Locate the cell with the specified text and output its (X, Y) center coordinate. 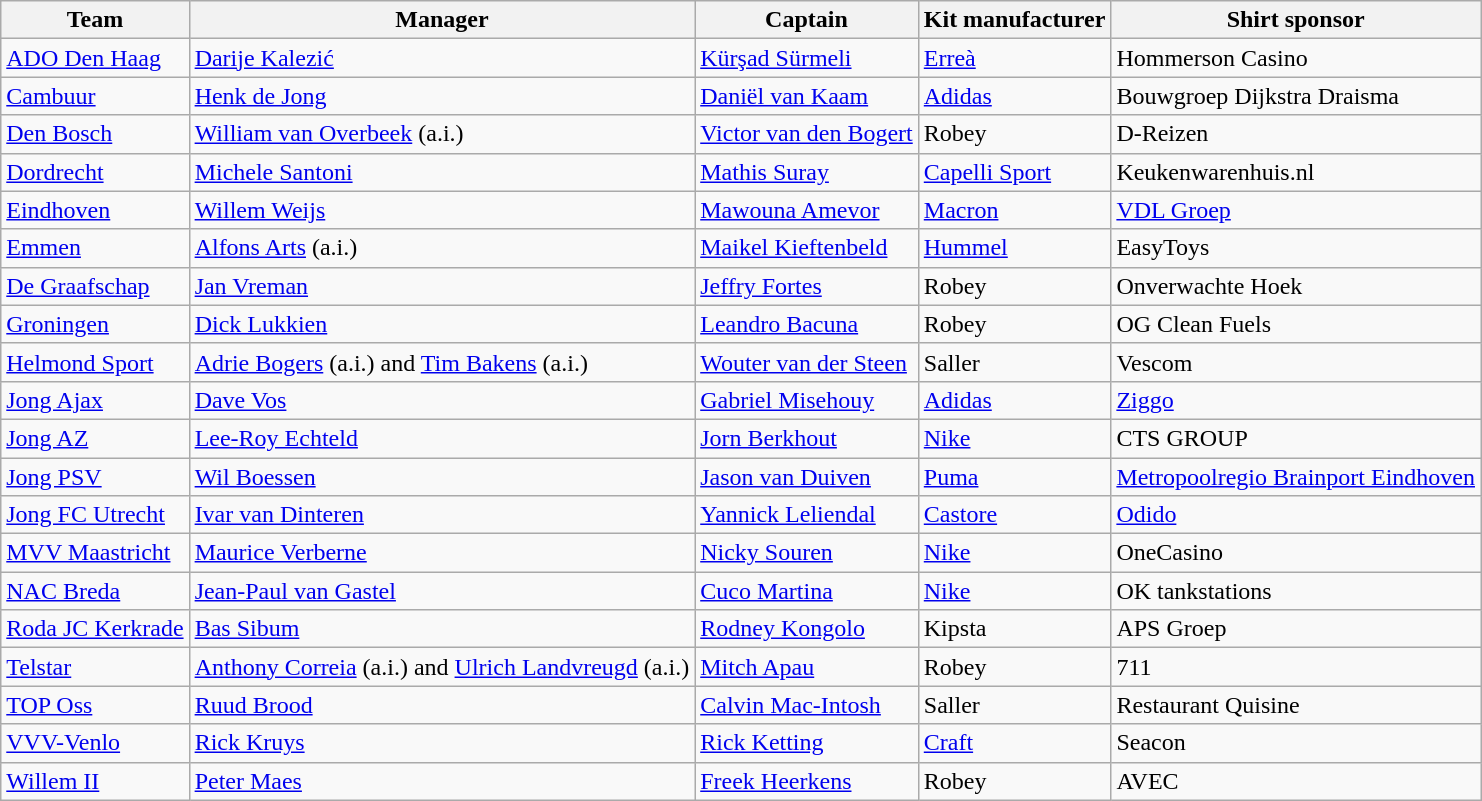
Odido (1296, 515)
Jong PSV (95, 477)
De Graafschap (95, 286)
William van Overbeek (a.i.) (442, 134)
Mawouna Amevor (807, 210)
Helmond Sport (95, 362)
Team (95, 20)
OK tankstations (1296, 591)
Mitch Apau (807, 667)
Jan Vreman (442, 286)
Manager (442, 20)
Jean-Paul van Gastel (442, 591)
Michele Santoni (442, 172)
Ziggo (1296, 400)
Hummel (1014, 248)
Jong FC Utrecht (95, 515)
Leandro Bacuna (807, 324)
Craft (1014, 743)
Cuco Martina (807, 591)
VDL Groep (1296, 210)
Anthony Correia (a.i.) and Ulrich Landvreugd (a.i.) (442, 667)
Lee-Roy Echteld (442, 438)
Wil Boessen (442, 477)
Eindhoven (95, 210)
Kürşad Sürmeli (807, 58)
Onverwachte Hoek (1296, 286)
Darije Kalezić (442, 58)
Dordrecht (95, 172)
Ivar van Dinteren (442, 515)
TOP Oss (95, 705)
Vescom (1296, 362)
Jorn Berkhout (807, 438)
Rodney Kongolo (807, 629)
Puma (1014, 477)
Seacon (1296, 743)
Maikel Kieftenbeld (807, 248)
AVEC (1296, 781)
Peter Maes (442, 781)
Willem Weijs (442, 210)
Dave Vos (442, 400)
Yannick Leliendal (807, 515)
Restaurant Quisine (1296, 705)
Erreà (1014, 58)
Capelli Sport (1014, 172)
OneCasino (1296, 553)
Castore (1014, 515)
Captain (807, 20)
Adrie Bogers (a.i.) and Tim Bakens (a.i.) (442, 362)
Jason van Duiven (807, 477)
Alfons Arts (a.i.) (442, 248)
Bouwgroep Dijkstra Draisma (1296, 96)
Calvin Mac-Intosh (807, 705)
Kipsta (1014, 629)
Nicky Souren (807, 553)
Daniël van Kaam (807, 96)
Cambuur (95, 96)
CTS GROUP (1296, 438)
Telstar (95, 667)
Henk de Jong (442, 96)
EasyToys (1296, 248)
Macron (1014, 210)
Rick Kruys (442, 743)
Freek Heerkens (807, 781)
Dick Lukkien (442, 324)
Bas Sibum (442, 629)
Metropoolregio Brainport Eindhoven (1296, 477)
D-Reizen (1296, 134)
Victor van den Bogert (807, 134)
APS Groep (1296, 629)
Jong Ajax (95, 400)
ADO Den Haag (95, 58)
Hommerson Casino (1296, 58)
Shirt sponsor (1296, 20)
OG Clean Fuels (1296, 324)
Jeffry Fortes (807, 286)
Roda JC Kerkrade (95, 629)
Den Bosch (95, 134)
711 (1296, 667)
NAC Breda (95, 591)
Jong AZ (95, 438)
MVV Maastricht (95, 553)
VVV-Venlo (95, 743)
Mathis Suray (807, 172)
Willem II (95, 781)
Ruud Brood (442, 705)
Kit manufacturer (1014, 20)
Rick Ketting (807, 743)
Emmen (95, 248)
Groningen (95, 324)
Keukenwarenhuis.nl (1296, 172)
Maurice Verberne (442, 553)
Gabriel Misehouy (807, 400)
Wouter van der Steen (807, 362)
